Output the [x, y] coordinate of the center of the cell containing the given text.  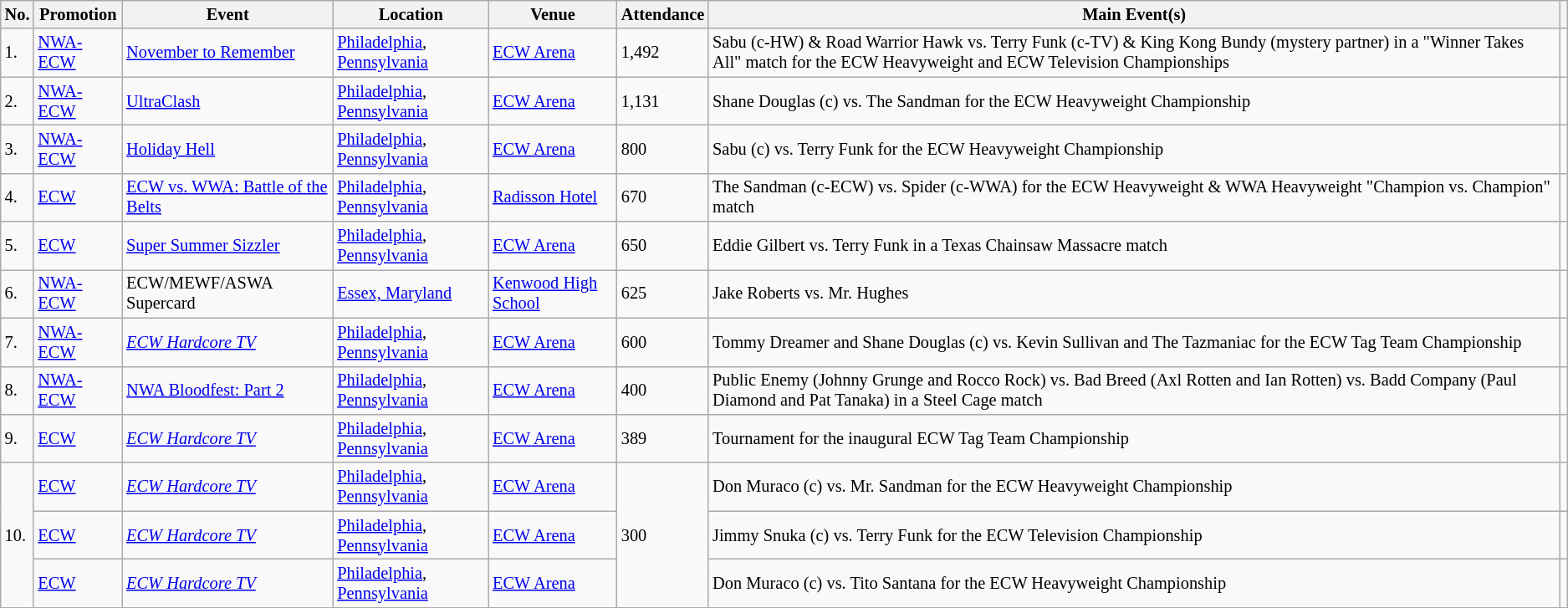
Holiday Hell [227, 149]
Tournament for the inaugural ECW Tag Team Championship [1134, 438]
Eddie Gilbert vs. Terry Funk in a Texas Chainsaw Massacre match [1134, 246]
Super Summer Sizzler [227, 246]
Promotion [78, 14]
389 [662, 438]
3. [18, 149]
600 [662, 342]
UltraClash [227, 101]
Kenwood High School [553, 294]
4. [18, 197]
ECW/MEWF/ASWA Supercard [227, 294]
7. [18, 342]
Don Muraco (c) vs. Tito Santana for the ECW Heavyweight Championship [1134, 583]
Jake Roberts vs. Mr. Hughes [1134, 294]
1,131 [662, 101]
Don Muraco (c) vs. Mr. Sandman for the ECW Heavyweight Championship [1134, 487]
Shane Douglas (c) vs. The Sandman for the ECW Heavyweight Championship [1134, 101]
5. [18, 246]
Attendance [662, 14]
650 [662, 246]
300 [662, 535]
Event [227, 14]
9. [18, 438]
Sabu (c) vs. Terry Funk for the ECW Heavyweight Championship [1134, 149]
Location [411, 14]
Venue [553, 14]
November to Remember [227, 53]
ECW vs. WWA: Battle of the Belts [227, 197]
Tommy Dreamer and Shane Douglas (c) vs. Kevin Sullivan and The Tazmaniac for the ECW Tag Team Championship [1134, 342]
2. [18, 101]
8. [18, 391]
670 [662, 197]
Main Event(s) [1134, 14]
NWA Bloodfest: Part 2 [227, 391]
No. [18, 14]
10. [18, 535]
800 [662, 149]
625 [662, 294]
The Sandman (c-ECW) vs. Spider (c-WWA) for the ECW Heavyweight & WWA Heavyweight "Champion vs. Champion" match [1134, 197]
Jimmy Snuka (c) vs. Terry Funk for the ECW Television Championship [1134, 535]
Radisson Hotel [553, 197]
1,492 [662, 53]
6. [18, 294]
1. [18, 53]
Essex, Maryland [411, 294]
400 [662, 391]
